Return the (X, Y) coordinate for the center point of the cell that contains the specified text.  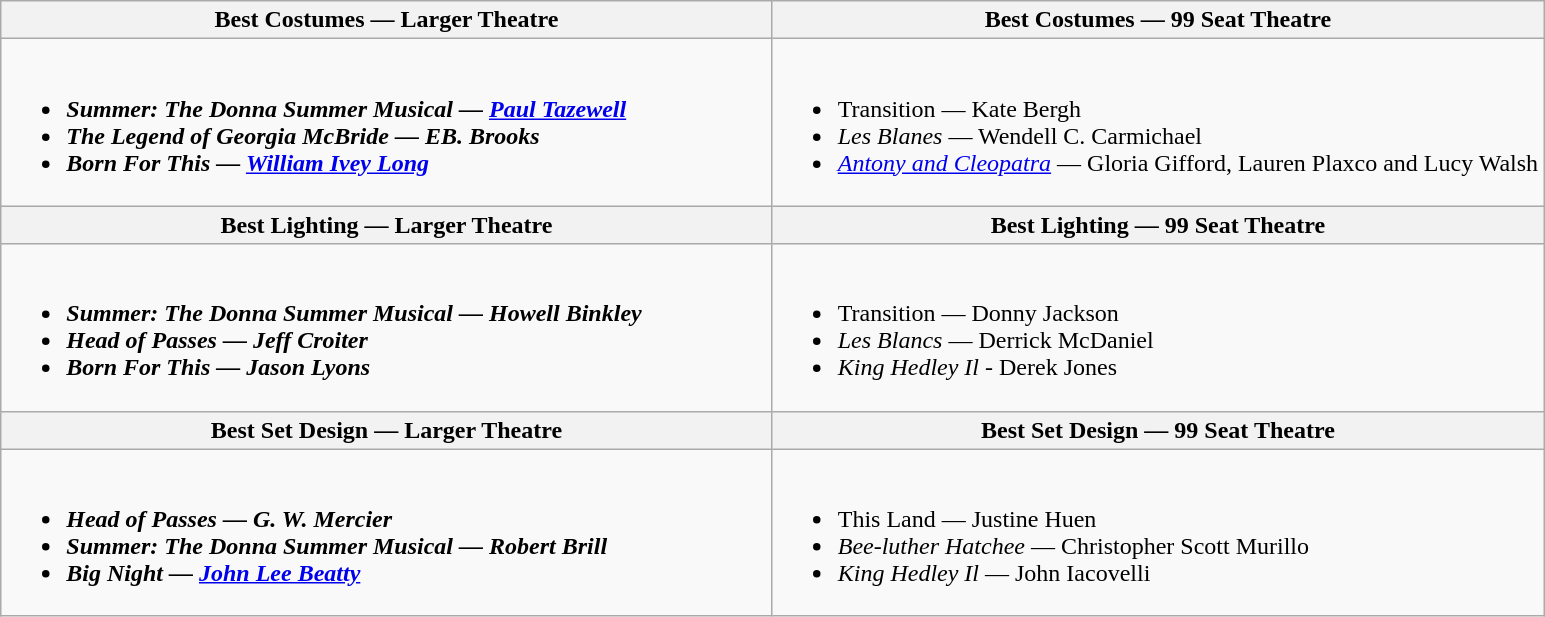
This Land — Justine HuenBee-luther Hatchee — Christopher Scott MurilloKing Hedley Il — John Iacovelli (1158, 532)
Best Lighting — Larger Theatre (386, 225)
Head of Passes — G. W. MercierSummer: The Donna Summer Musical — Robert BrillBig Night — John Lee Beatty (386, 532)
Best Set Design — Larger Theatre (386, 430)
Best Costumes — 99 Seat Theatre (1158, 20)
Best Costumes — Larger Theatre (386, 20)
Summer: The Donna Summer Musical — Paul TazewellThe Legend of Georgia McBride — EB. BrooksBorn For This — William Ivey Long (386, 122)
Transition — Donny JacksonLes Blancs — Derrick McDanielKing Hedley Il - Derek Jones (1158, 328)
Transition — Kate BerghLes Blanes — Wendell C. CarmichaelAntony and Cleopatra — Gloria Gifford, Lauren Plaxco and Lucy Walsh (1158, 122)
Summer: The Donna Summer Musical — Howell BinkleyHead of Passes — Jeff CroiterBorn For This — Jason Lyons (386, 328)
Best Lighting — 99 Seat Theatre (1158, 225)
Best Set Design — 99 Seat Theatre (1158, 430)
